Locate the cell with the specified text and output its (X, Y) center coordinate. 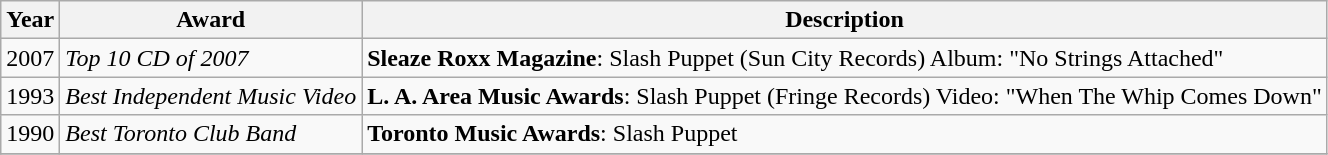
Top 10 CD of 2007 (211, 58)
2007 (30, 58)
Best Toronto Club Band (211, 134)
Award (211, 20)
Year (30, 20)
Sleaze Roxx Magazine: Slash Puppet (Sun City Records) Album: "No Strings Attached" (845, 58)
Description (845, 20)
1993 (30, 96)
Toronto Music Awards: Slash Puppet (845, 134)
L. A. Area Music Awards: Slash Puppet (Fringe Records) Video: "When The Whip Comes Down" (845, 96)
Best Independent Music Video (211, 96)
1990 (30, 134)
